For the text-containing cell, return its midpoint in [X, Y] coordinate format. 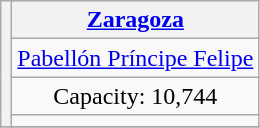
Zaragoza [136, 20]
Capacity: 10,744 [136, 96]
Pabellón Príncipe Felipe [136, 58]
